Identify which cell holds the provided text, then report its (x, y) central coordinate. 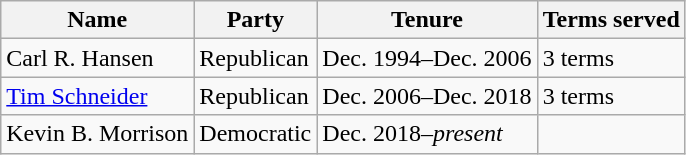
Tim Schneider (98, 96)
Democratic (256, 134)
Kevin B. Morrison (98, 134)
Name (98, 20)
Dec. 2018–present (427, 134)
Party (256, 20)
Carl R. Hansen (98, 58)
Dec. 2006–Dec. 2018 (427, 96)
Dec. 1994–Dec. 2006 (427, 58)
Terms served (611, 20)
Tenure (427, 20)
